Scan for the cell matching the given text and deliver its (x, y) coordinate at center. 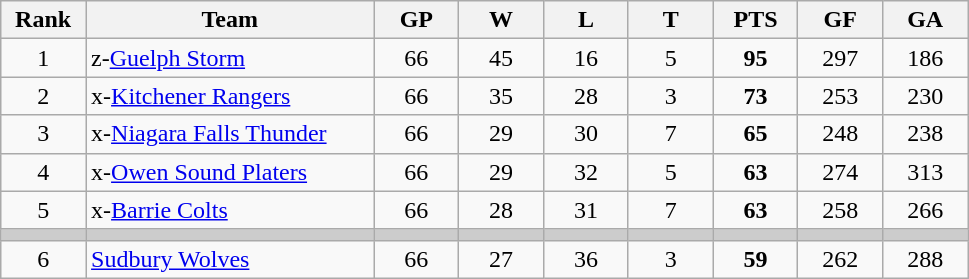
x-Owen Sound Platers (230, 172)
313 (926, 172)
Team (230, 20)
30 (586, 134)
238 (926, 134)
95 (756, 58)
31 (586, 210)
262 (840, 259)
45 (502, 58)
35 (502, 96)
27 (502, 259)
z-Guelph Storm (230, 58)
PTS (756, 20)
258 (840, 210)
32 (586, 172)
6 (44, 259)
GP (416, 20)
274 (840, 172)
L (586, 20)
230 (926, 96)
GF (840, 20)
65 (756, 134)
x-Niagara Falls Thunder (230, 134)
59 (756, 259)
73 (756, 96)
GA (926, 20)
248 (840, 134)
16 (586, 58)
1 (44, 58)
297 (840, 58)
Sudbury Wolves (230, 259)
266 (926, 210)
W (502, 20)
x-Barrie Colts (230, 210)
x-Kitchener Rangers (230, 96)
36 (586, 259)
186 (926, 58)
253 (840, 96)
288 (926, 259)
4 (44, 172)
T (670, 20)
2 (44, 96)
Rank (44, 20)
